From the cell containing the given text, extract its center point as [X, Y] coordinate. 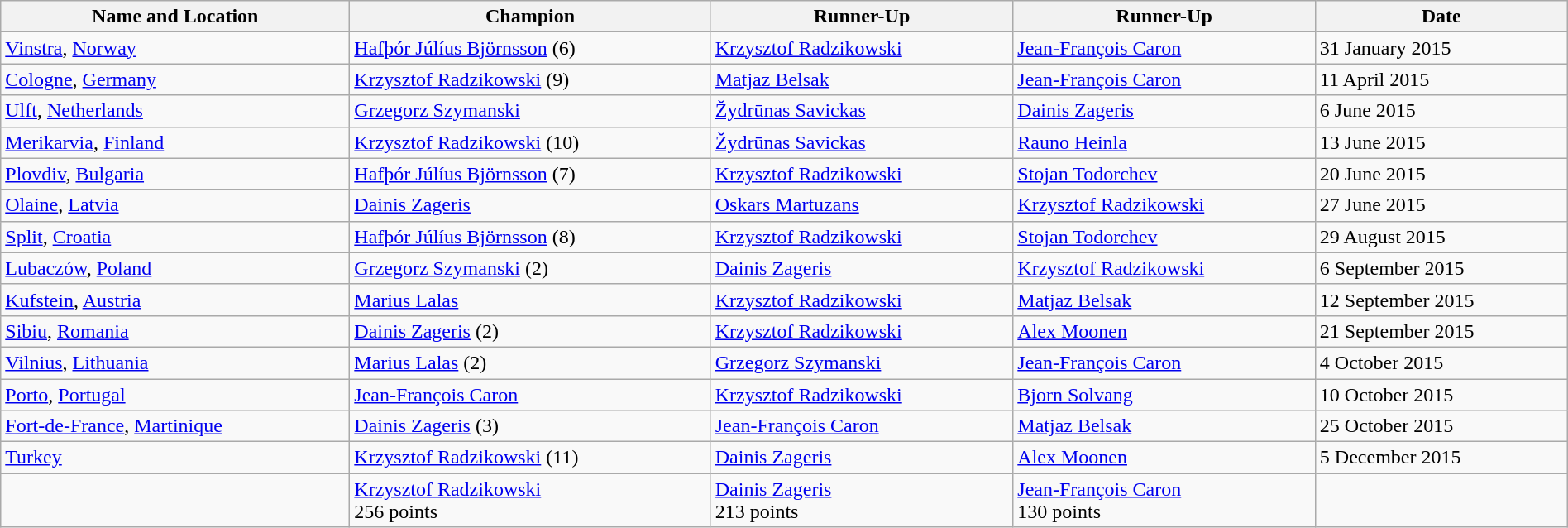
Dainis Zageris (2) [530, 331]
Vilnius, Lithuania [175, 362]
11 April 2015 [1441, 79]
10 October 2015 [1441, 395]
Krzysztof Radzikowski (11) [530, 458]
29 August 2015 [1441, 237]
13 June 2015 [1441, 142]
Vinstra, Norway [175, 48]
Bjorn Solvang [1164, 395]
Sibiu, Romania [175, 331]
Dainis Zageris (3) [530, 426]
Dainis Zageris 213 points [862, 500]
5 December 2015 [1441, 458]
4 October 2015 [1441, 362]
Oskars Martuzans [862, 205]
12 September 2015 [1441, 300]
Turkey [175, 458]
Lubaczów, Poland [175, 268]
Marius Lalas [530, 300]
Porto, Portugal [175, 395]
Krzysztof Radzikowski (9) [530, 79]
Split, Croatia [175, 237]
Kufstein, Austria [175, 300]
Marius Lalas (2) [530, 362]
Date [1441, 17]
Fort-de-France, Martinique [175, 426]
Plovdiv, Bulgaria [175, 174]
Grzegorz Szymanski (2) [530, 268]
Ulft, Netherlands [175, 111]
Hafþór Júlíus Björnsson (6) [530, 48]
Hafþór Júlíus Björnsson (7) [530, 174]
6 June 2015 [1441, 111]
27 June 2015 [1441, 205]
Krzysztof Radzikowski 256 points [530, 500]
Krzysztof Radzikowski (10) [530, 142]
20 June 2015 [1441, 174]
Champion [530, 17]
25 October 2015 [1441, 426]
Merikarvia, Finland [175, 142]
Rauno Heinla [1164, 142]
Name and Location [175, 17]
Olaine, Latvia [175, 205]
6 September 2015 [1441, 268]
Cologne, Germany [175, 79]
31 January 2015 [1441, 48]
21 September 2015 [1441, 331]
Hafþór Júlíus Björnsson (8) [530, 237]
Jean-François Caron 130 points [1164, 500]
